Output the (x, y) coordinate of the center of the cell containing the given text.  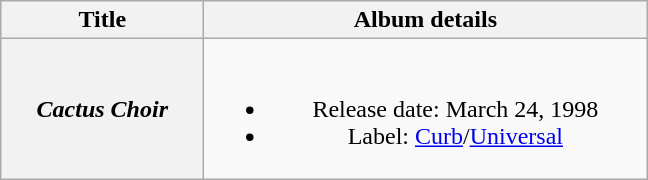
Release date: March 24, 1998Label: Curb/Universal (426, 109)
Album details (426, 20)
Title (102, 20)
Cactus Choir (102, 109)
